Find where the given text appears and provide that cell's center as [x, y] coordinate. 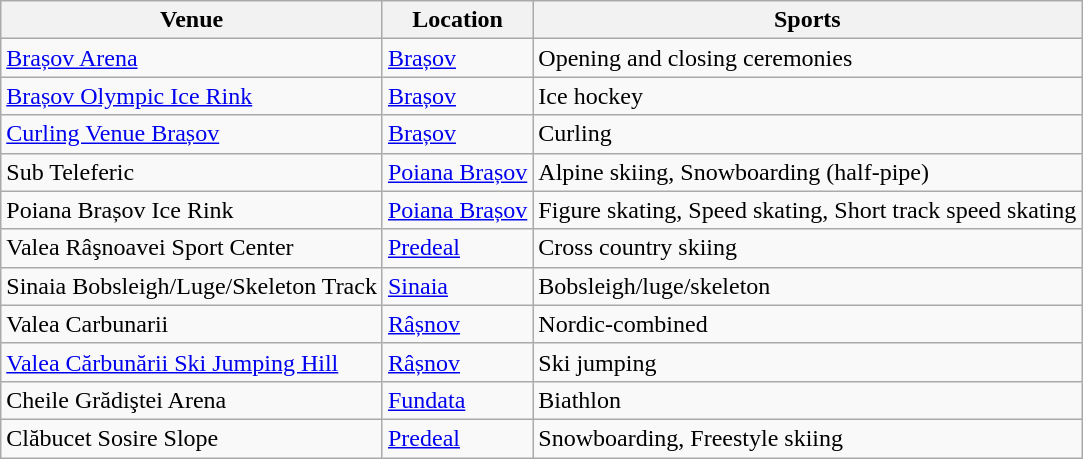
Alpine skiing, Snowboarding (half-pipe) [808, 172]
Fundata [457, 400]
Sinaia Bobsleigh/Luge/Skeleton Track [192, 286]
Sports [808, 20]
Biathlon [808, 400]
Location [457, 20]
Cheile Grădiştei Arena [192, 400]
Valea Cărbunării Ski Jumping Hill [192, 362]
Clăbucet Sosire Slope [192, 438]
Sinaia [457, 286]
Nordic-combined [808, 324]
Valea Râşnoavei Sport Center [192, 248]
Figure skating, Speed skating, Short track speed skating [808, 210]
Ice hockey [808, 96]
Venue [192, 20]
Valea Carbunarii [192, 324]
Poiana Brașov Ice Rink [192, 210]
Curling [808, 134]
Brașov Arena [192, 58]
Snowboarding, Freestyle skiing [808, 438]
Brașov Olympic Ice Rink [192, 96]
Bobsleigh/luge/skeleton [808, 286]
Cross country skiing [808, 248]
Curling Venue Brașov [192, 134]
Sub Teleferic [192, 172]
Ski jumping [808, 362]
Opening and closing ceremonies [808, 58]
